Locate the cell with the specified text and output its (x, y) center coordinate. 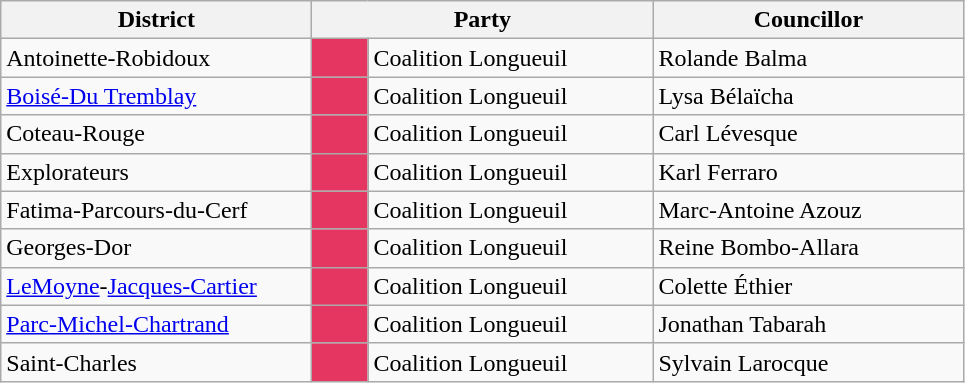
Councillor (808, 20)
Marc-Antoine Azouz (808, 210)
Reine Bombo-Allara (808, 248)
Party (482, 20)
Parc-Michel-Chartrand (156, 324)
Colette Éthier (808, 286)
LeMoyne-Jacques-Cartier (156, 286)
District (156, 20)
Sylvain Larocque (808, 362)
Jonathan Tabarah (808, 324)
Explorateurs (156, 172)
Fatima-Parcours-du-Cerf (156, 210)
Georges-Dor (156, 248)
Coteau-Rouge (156, 134)
Antoinette-Robidoux (156, 58)
Carl Lévesque (808, 134)
Lysa Bélaïcha (808, 96)
Karl Ferraro (808, 172)
Saint-Charles (156, 362)
Boisé-Du Tremblay (156, 96)
Rolande Balma (808, 58)
